Capture the cell that displays the provided text and extract its [x, y] central coordinate. 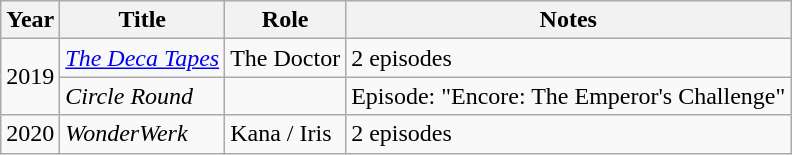
The Deca Tapes [142, 58]
Kana / Iris [286, 134]
The Doctor [286, 58]
2020 [30, 134]
Notes [568, 20]
WonderWerk [142, 134]
Circle Round [142, 96]
2019 [30, 77]
Role [286, 20]
Episode: "Encore: The Emperor's Challenge" [568, 96]
Title [142, 20]
Year [30, 20]
